Output the [X, Y] coordinate of the center of the cell containing the given text.  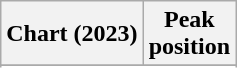
Chart (2023) [72, 34]
Peakposition [189, 34]
